Search for the cell housing the specified text and yield its [x, y] center coordinate. 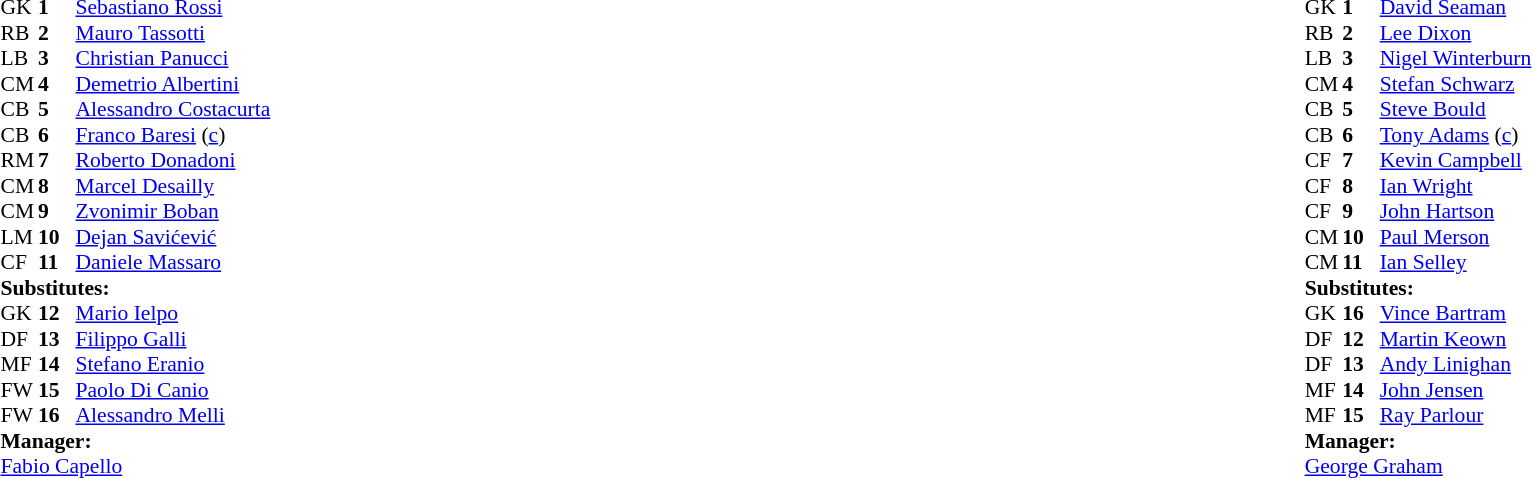
Franco Baresi (c) [176, 135]
Mario Ielpo [176, 313]
Zvonimir Boban [176, 211]
LM [19, 237]
Marcel Desailly [176, 186]
Roberto Donadoni [176, 161]
Filippo Galli [176, 339]
Paolo Di Canio [176, 390]
Mauro Tassotti [176, 33]
Martin Keown [1456, 339]
Demetrio Albertini [176, 84]
Nigel Winterburn [1456, 59]
Stefano Eranio [176, 365]
Alessandro Costacurta [176, 109]
Tony Adams (c) [1456, 135]
Ian Wright [1456, 186]
RM [19, 161]
Ian Selley [1456, 263]
Stefan Schwarz [1456, 84]
Vince Bartram [1456, 313]
Kevin Campbell [1456, 161]
Daniele Massaro [176, 263]
Andy Linighan [1456, 365]
John Jensen [1456, 390]
Ray Parlour [1456, 415]
Lee Dixon [1456, 33]
John Hartson [1456, 211]
Dejan Savićević [176, 237]
Christian Panucci [176, 59]
Paul Merson [1456, 237]
Steve Bould [1456, 109]
Alessandro Melli [176, 415]
